Find where the given text appears and provide that cell's center as [x, y] coordinate. 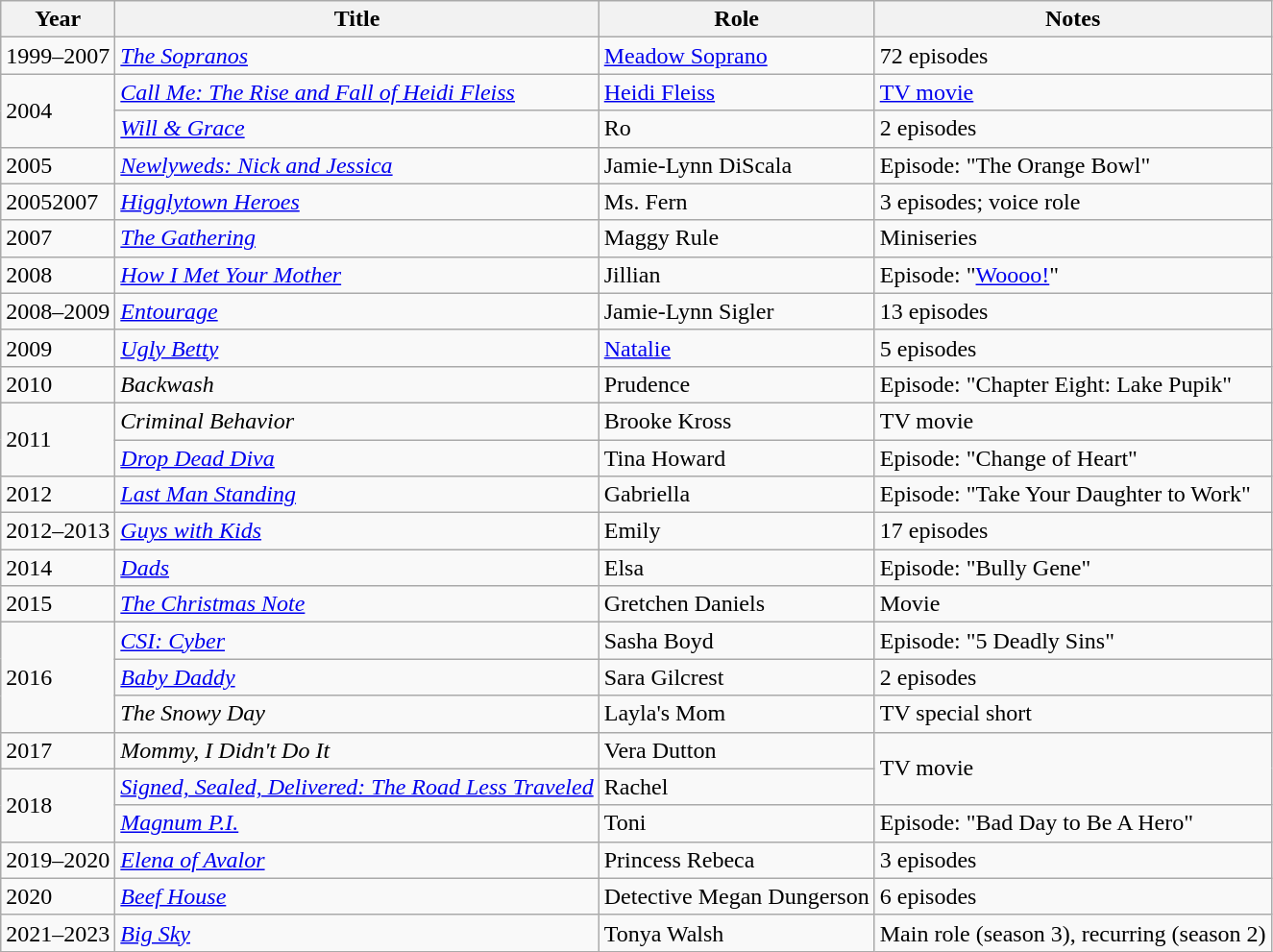
3 episodes; voice role [1072, 202]
2010 [58, 384]
Episode: "5 Deadly Sins" [1072, 641]
5 episodes [1072, 348]
Sara Gilcrest [736, 677]
Backwash [357, 384]
2020 [58, 896]
Title [357, 19]
2004 [58, 110]
2008 [58, 275]
Jamie-Lynn DiScala [736, 165]
Ugly Betty [357, 348]
2005 [58, 165]
Mommy, I Didn't Do It [357, 750]
Heidi Fleiss [736, 92]
Ms. Fern [736, 202]
6 episodes [1072, 896]
Rachel [736, 787]
Signed, Sealed, Delivered: The Road Less Traveled [357, 787]
Guys with Kids [357, 531]
Role [736, 19]
Drop Dead Diva [357, 458]
Vera Dutton [736, 750]
Baby Daddy [357, 677]
2019–2020 [58, 860]
Princess Rebeca [736, 860]
17 episodes [1072, 531]
Beef House [357, 896]
Episode: "Chapter Eight: Lake Pupik" [1072, 384]
Call Me: The Rise and Fall of Heidi Fleiss [357, 92]
Episode: "Take Your Daughter to Work" [1072, 495]
Episode: "Bad Day to Be A Hero" [1072, 823]
20052007 [58, 202]
The Snowy Day [357, 714]
1999–2007 [58, 56]
How I Met Your Mother [357, 275]
Criminal Behavior [357, 421]
Meadow Soprano [736, 56]
Miniseries [1072, 238]
Episode: "Bully Gene" [1072, 568]
2014 [58, 568]
Big Sky [357, 933]
TV special short [1072, 714]
Emily [736, 531]
Jillian [736, 275]
2012–2013 [58, 531]
The Gathering [357, 238]
Prudence [736, 384]
Detective Megan Dungerson [736, 896]
Brooke Kross [736, 421]
Entourage [357, 311]
Gabriella [736, 495]
2012 [58, 495]
Natalie [736, 348]
2017 [58, 750]
Movie [1072, 604]
2015 [58, 604]
Ro [736, 129]
Tina Howard [736, 458]
Episode: "The Orange Bowl" [1072, 165]
The Christmas Note [357, 604]
Last Man Standing [357, 495]
Layla's Mom [736, 714]
72 episodes [1072, 56]
Main role (season 3), recurring (season 2) [1072, 933]
13 episodes [1072, 311]
2018 [58, 805]
Notes [1072, 19]
Year [58, 19]
2016 [58, 677]
Will & Grace [357, 129]
Episode: "Change of Heart" [1072, 458]
3 episodes [1072, 860]
Higglytown Heroes [357, 202]
2009 [58, 348]
2011 [58, 439]
Newlyweds: Nick and Jessica [357, 165]
2007 [58, 238]
Elsa [736, 568]
CSI: Cyber [357, 641]
The Sopranos [357, 56]
2021–2023 [58, 933]
Gretchen Daniels [736, 604]
2008–2009 [58, 311]
Episode: "Woooo!" [1072, 275]
Dads [357, 568]
Elena of Avalor [357, 860]
Magnum P.I. [357, 823]
Sasha Boyd [736, 641]
Maggy Rule [736, 238]
Jamie-Lynn Sigler [736, 311]
Tonya Walsh [736, 933]
Toni [736, 823]
